Scan for the cell matching the given text and deliver its [X, Y] coordinate at center. 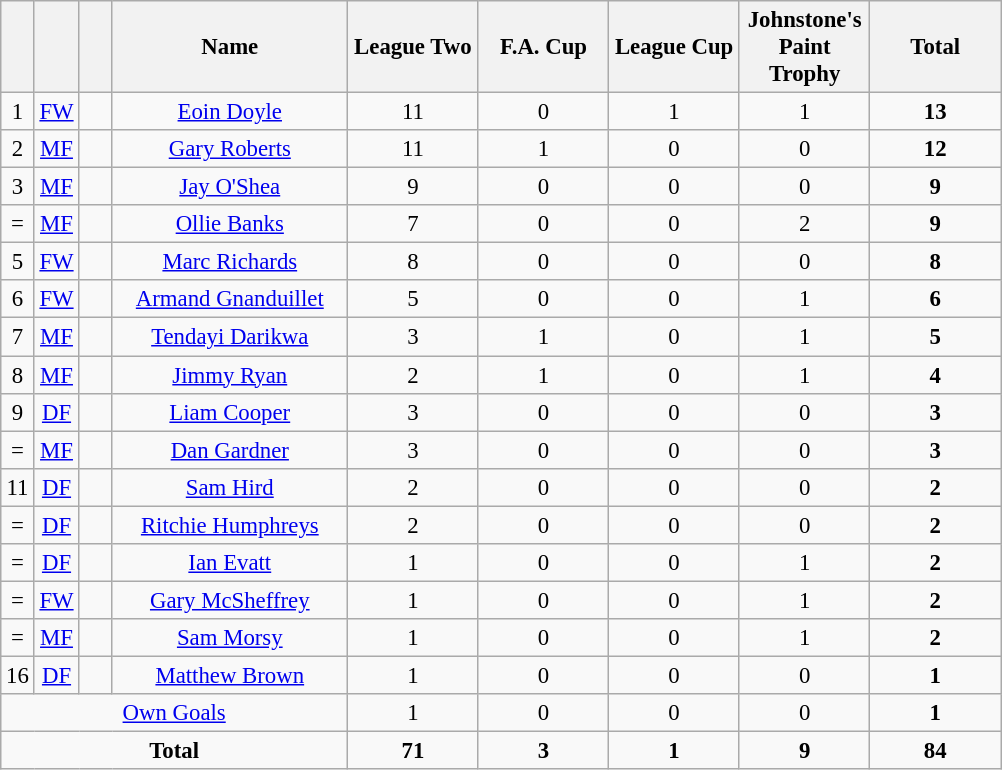
Ian Evatt [230, 563]
12 [936, 149]
Sam Morsy [230, 638]
Armand Gnanduillet [230, 299]
Johnstone's Paint Trophy [804, 47]
71 [414, 751]
13 [936, 112]
Ollie Banks [230, 224]
Sam Hird [230, 487]
Marc Richards [230, 262]
League Cup [674, 47]
Jay O'Shea [230, 187]
16 [18, 675]
84 [936, 751]
F.A. Cup [544, 47]
Ritchie Humphreys [230, 525]
Jimmy Ryan [230, 375]
Name [230, 47]
Gary McSheffrey [230, 600]
League Two [414, 47]
Gary Roberts [230, 149]
Own Goals [174, 713]
4 [936, 375]
Matthew Brown [230, 675]
Eoin Doyle [230, 112]
Liam Cooper [230, 412]
Dan Gardner [230, 450]
Tendayi Darikwa [230, 337]
